Determine the [x, y] coordinate at the center of the cell enclosing the given text.  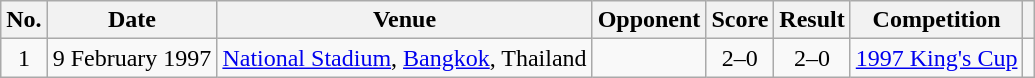
No. [24, 20]
Date [132, 20]
Venue [404, 20]
Competition [936, 20]
9 February 1997 [132, 58]
Score [740, 20]
National Stadium, Bangkok, Thailand [404, 58]
Opponent [649, 20]
1997 King's Cup [936, 58]
1 [24, 58]
Result [812, 20]
